Pinpoint the cell where the given text exists, returning its [x, y] midpoint coordinate. 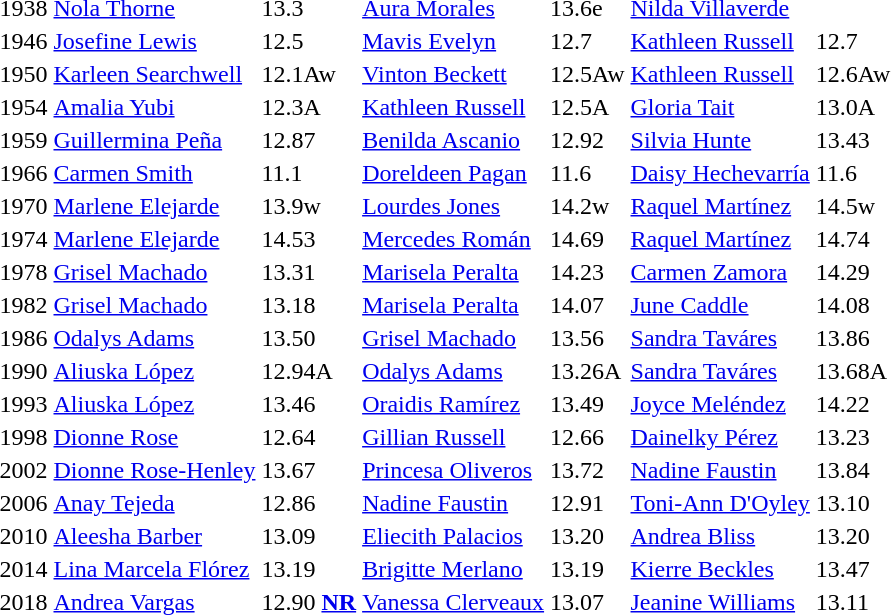
Silvia Hunte [720, 140]
12.5 [309, 41]
13.50 [309, 338]
14.53 [309, 239]
12.66 [588, 437]
Dionne Rose-Henley [154, 470]
Joyce Meléndez [720, 404]
11.1 [309, 173]
Gillian Russell [454, 437]
Anay Tejeda [154, 503]
13.09 [309, 536]
13.72 [588, 470]
Benilda Ascanio [454, 140]
14.74 [852, 239]
Oraidis Ramírez [454, 404]
14.08 [852, 305]
Mavis Evelyn [454, 41]
13.43 [852, 140]
12.3A [309, 107]
12.5Aw [588, 74]
Josefine Lewis [154, 41]
Eliecith Palacios [454, 536]
13.10 [852, 503]
14.22 [852, 404]
13.86 [852, 338]
12.64 [309, 437]
14.07 [588, 305]
12.6Aw [852, 74]
Karleen Searchwell [154, 74]
Toni-Ann D'Oyley [720, 503]
13.46 [309, 404]
13.9w [309, 206]
Daisy Hechevarría [720, 173]
12.92 [588, 140]
Andrea Bliss [720, 536]
14.23 [588, 272]
Amalia Yubi [154, 107]
Dionne Rose [154, 437]
13.68A [852, 371]
13.84 [852, 470]
June Caddle [720, 305]
13.47 [852, 569]
Kierre Beckles [720, 569]
13.67 [309, 470]
13.23 [852, 437]
Lourdes Jones [454, 206]
13.0A [852, 107]
14.5w [852, 206]
13.49 [588, 404]
Brigitte Merlano [454, 569]
Carmen Smith [154, 173]
12.1Aw [309, 74]
Gloria Tait [720, 107]
12.5A [588, 107]
Vinton Beckett [454, 74]
Lina Marcela Flórez [154, 569]
Doreldeen Pagan [454, 173]
Mercedes Román [454, 239]
Guillermina Peña [154, 140]
12.91 [588, 503]
Carmen Zamora [720, 272]
Princesa Oliveros [454, 470]
12.86 [309, 503]
14.69 [588, 239]
12.94A [309, 371]
13.31 [309, 272]
12.87 [309, 140]
14.2w [588, 206]
13.56 [588, 338]
Dainelky Pérez [720, 437]
Aleesha Barber [154, 536]
13.26A [588, 371]
14.29 [852, 272]
13.18 [309, 305]
